For the text-containing cell, return its midpoint in (x, y) coordinate format. 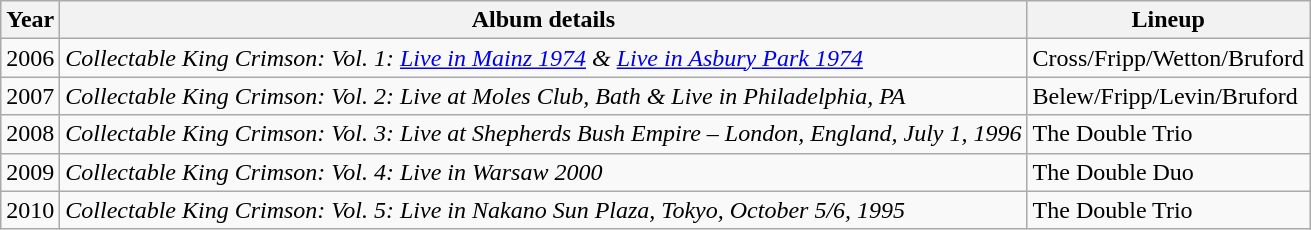
Belew/Fripp/Levin/Bruford (1168, 96)
Collectable King Crimson: Vol. 1: Live in Mainz 1974 & Live in Asbury Park 1974 (544, 58)
Collectable King Crimson: Vol. 2: Live at Moles Club, Bath & Live in Philadelphia, PA (544, 96)
Year (30, 20)
2010 (30, 210)
Album details (544, 20)
2006 (30, 58)
Collectable King Crimson: Vol. 5: Live in Nakano Sun Plaza, Tokyo, October 5/6, 1995 (544, 210)
The Double Duo (1168, 172)
Lineup (1168, 20)
Collectable King Crimson: Vol. 4: Live in Warsaw 2000 (544, 172)
Collectable King Crimson: Vol. 3: Live at Shepherds Bush Empire – London, England, July 1, 1996 (544, 134)
2007 (30, 96)
Cross/Fripp/Wetton/Bruford (1168, 58)
2008 (30, 134)
2009 (30, 172)
